Scan for the cell matching the given text and deliver its [X, Y] coordinate at center. 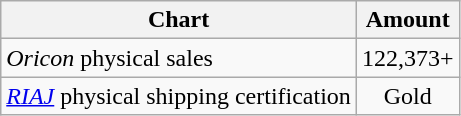
Oricon physical sales [179, 58]
122,373+ [408, 58]
Gold [408, 96]
RIAJ physical shipping certification [179, 96]
Amount [408, 20]
Chart [179, 20]
